Output the (X, Y) coordinate of the center of the cell containing the given text.  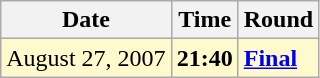
Time (204, 20)
August 27, 2007 (86, 58)
Date (86, 20)
21:40 (204, 58)
Final (278, 58)
Round (278, 20)
